Scan for the cell matching the given text and deliver its (x, y) coordinate at center. 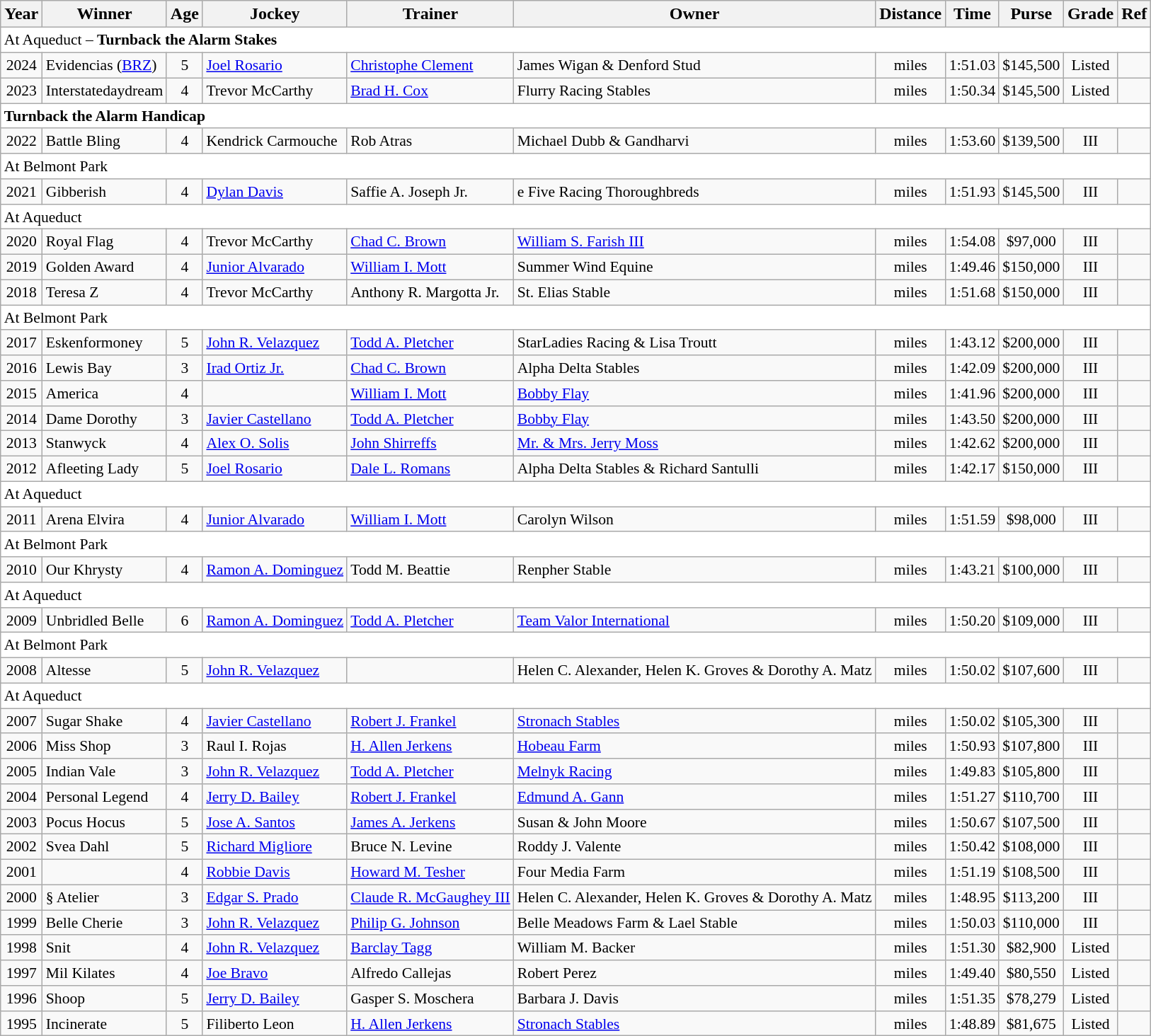
Stanwyck (105, 444)
1:43.21 (973, 570)
1996 (21, 998)
Belle Cherie (105, 923)
William M. Backer (695, 948)
Sugar Shake (105, 721)
§ Atelier (105, 897)
1:50.03 (973, 923)
Year (21, 14)
Irad Ortiz Jr. (275, 368)
2010 (21, 570)
Melnyk Racing (695, 771)
2022 (21, 141)
Mil Kilates (105, 973)
$105,300 (1031, 721)
Purse (1031, 14)
2000 (21, 897)
Royal Flag (105, 242)
1:43.50 (973, 418)
1999 (21, 923)
$139,500 (1031, 141)
1:50.42 (973, 847)
Susan & John Moore (695, 822)
2016 (21, 368)
James A. Jerkens (430, 822)
Shoop (105, 998)
Winner (105, 14)
Altesse (105, 670)
Mr. & Mrs. Jerry Moss (695, 444)
1:51.27 (973, 797)
6 (184, 620)
Claude R. McGaughey III (430, 897)
John Shirreffs (430, 444)
Grade (1090, 14)
Team Valor International (695, 620)
$100,000 (1031, 570)
1:48.89 (973, 1023)
1:42.62 (973, 444)
Michael Dubb & Gandharvi (695, 141)
2008 (21, 670)
$107,600 (1031, 670)
Hobeau Farm (695, 746)
2014 (21, 418)
Alpha Delta Stables & Richard Santulli (695, 468)
Edmund A. Gann (695, 797)
Renpher Stable (695, 570)
Miss Shop (105, 746)
1:51.30 (973, 948)
Jockey (275, 14)
At Aqueduct – Turnback the Alarm Stakes (576, 40)
Personal Legend (105, 797)
Carolyn Wilson (695, 519)
Bruce N. Levine (430, 847)
Barclay Tagg (430, 948)
1:50.67 (973, 822)
2013 (21, 444)
Kendrick Carmouche (275, 141)
Arena Elvira (105, 519)
1:49.83 (973, 771)
2003 (21, 822)
1:50.93 (973, 746)
Incinerate (105, 1023)
Robert Perez (695, 973)
Philip G. Johnson (430, 923)
St. Elias Stable (695, 292)
Alpha Delta Stables (695, 368)
1997 (21, 973)
Anthony R. Margotta Jr. (430, 292)
Golden Award (105, 267)
Distance (910, 14)
Edgar S. Prado (275, 897)
Turnback the Alarm Handicap (576, 116)
$97,000 (1031, 242)
2009 (21, 620)
1:48.95 (973, 897)
1:51.93 (973, 192)
Indian Vale (105, 771)
Robbie Davis (275, 872)
2017 (21, 343)
America (105, 393)
Age (184, 14)
Pocus Hocus (105, 822)
2011 (21, 519)
2015 (21, 393)
2018 (21, 292)
Alex O. Solis (275, 444)
2023 (21, 91)
Our Khrysty (105, 570)
Jose A. Santos (275, 822)
Dylan Davis (275, 192)
2005 (21, 771)
$107,800 (1031, 746)
$109,000 (1031, 620)
$107,500 (1031, 822)
1995 (21, 1023)
e Five Racing Thoroughbreds (695, 192)
1:50.34 (973, 91)
2020 (21, 242)
$108,000 (1031, 847)
2002 (21, 847)
1:51.03 (973, 65)
Svea Dahl (105, 847)
Snit (105, 948)
1:41.96 (973, 393)
Rob Atras (430, 141)
Battle Bling (105, 141)
Teresa Z (105, 292)
$113,200 (1031, 897)
Gasper S. Moschera (430, 998)
Afleeting Lady (105, 468)
2001 (21, 872)
1:51.19 (973, 872)
Richard Migliore (275, 847)
Alfredo Callejas (430, 973)
$78,279 (1031, 998)
Owner (695, 14)
Lewis Bay (105, 368)
$80,550 (1031, 973)
2004 (21, 797)
1:51.59 (973, 519)
1:51.35 (973, 998)
$98,000 (1031, 519)
Four Media Farm (695, 872)
2024 (21, 65)
1:54.08 (973, 242)
Trainer (430, 14)
Dame Dorothy (105, 418)
1:51.68 (973, 292)
$108,500 (1031, 872)
2021 (21, 192)
James Wigan & Denford Stud (695, 65)
1:49.46 (973, 267)
$82,900 (1031, 948)
1998 (21, 948)
Interstatedaydream (105, 91)
Brad H. Cox (430, 91)
2012 (21, 468)
1:42.17 (973, 468)
Flurry Racing Stables (695, 91)
William S. Farish III (695, 242)
Belle Meadows Farm & Lael Stable (695, 923)
Ref (1134, 14)
Dale L. Romans (430, 468)
$110,700 (1031, 797)
Raul I. Rojas (275, 746)
Evidencias (BRZ) (105, 65)
$110,000 (1031, 923)
Barbara J. Davis (695, 998)
Christophe Clement (430, 65)
1:42.09 (973, 368)
1:53.60 (973, 141)
StarLadies Racing & Lisa Troutt (695, 343)
$81,675 (1031, 1023)
Unbridled Belle (105, 620)
Joe Bravo (275, 973)
2006 (21, 746)
Eskenformoney (105, 343)
Howard M. Tesher (430, 872)
2019 (21, 267)
1:43.12 (973, 343)
Time (973, 14)
$105,800 (1031, 771)
Roddy J. Valente (695, 847)
Filiberto Leon (275, 1023)
1:49.40 (973, 973)
1:50.20 (973, 620)
Summer Wind Equine (695, 267)
2007 (21, 721)
Saffie A. Joseph Jr. (430, 192)
Todd M. Beattie (430, 570)
Gibberish (105, 192)
